Search for the cell housing the specified text and yield its [X, Y] center coordinate. 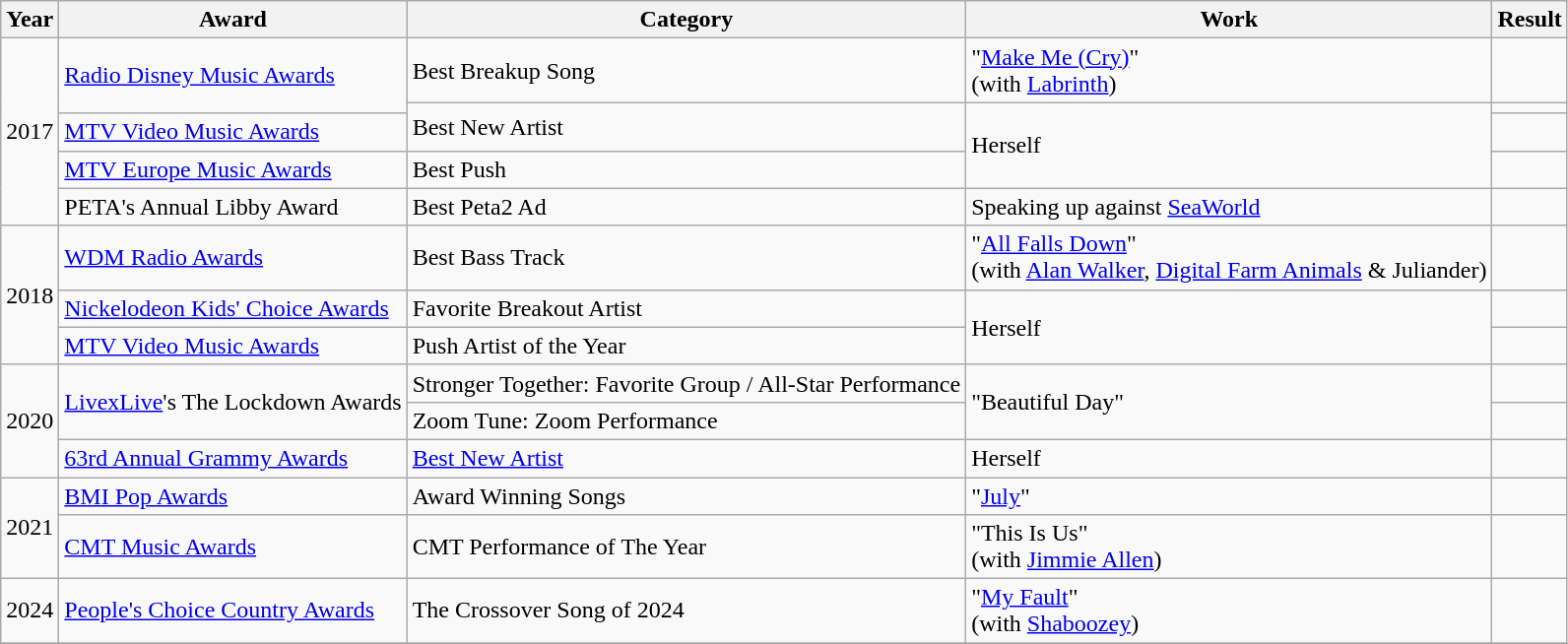
Year [30, 20]
2021 [30, 528]
"My Fault"(with Shaboozey) [1229, 611]
Speaking up against SeaWorld [1229, 207]
Favorite Breakout Artist [686, 308]
"This Is Us" (with Jimmie Allen) [1229, 547]
Best Breakup Song [686, 71]
The Crossover Song of 2024 [686, 611]
Zoom Tune: Zoom Performance [686, 420]
2024 [30, 611]
"July" [1229, 495]
Result [1530, 20]
Award Winning Songs [686, 495]
2020 [30, 420]
LivexLive's The Lockdown Awards [232, 402]
Best Push [686, 169]
Category [686, 20]
BMI Pop Awards [232, 495]
CMT Performance of The Year [686, 547]
PETA's Annual Libby Award [232, 207]
"Make Me (Cry)" (with Labrinth) [1229, 71]
Work [1229, 20]
WDM Radio Awards [232, 258]
2018 [30, 295]
CMT Music Awards [232, 547]
Best Bass Track [686, 258]
Stronger Together: Favorite Group / All-Star Performance [686, 383]
Award [232, 20]
2017 [30, 132]
"All Falls Down" (with Alan Walker, Digital Farm Animals & Juliander) [1229, 258]
Radio Disney Music Awards [232, 76]
MTV Europe Music Awards [232, 169]
Push Artist of the Year [686, 346]
People's Choice Country Awards [232, 611]
Best Peta2 Ad [686, 207]
"Beautiful Day" [1229, 402]
Nickelodeon Kids' Choice Awards [232, 308]
63rd Annual Grammy Awards [232, 458]
